Detect which cell encompasses the target text, then output its (X, Y) center coordinate. 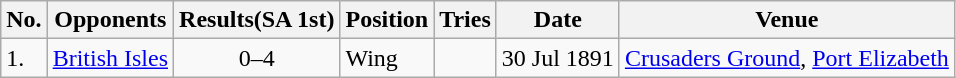
No. (24, 20)
Results(SA 1st) (257, 20)
Crusaders Ground, Port Elizabeth (786, 58)
Opponents (110, 20)
British Isles (110, 58)
0–4 (257, 58)
Wing (387, 58)
30 Jul 1891 (558, 58)
1. (24, 58)
Date (558, 20)
Tries (466, 20)
Venue (786, 20)
Position (387, 20)
